Identify which cell holds the provided text, then report its (x, y) central coordinate. 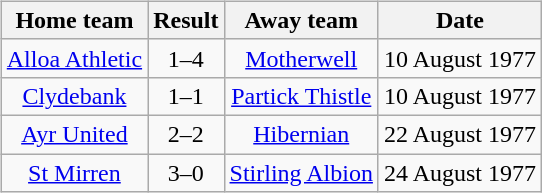
Clydebank (74, 96)
1–1 (186, 96)
1–4 (186, 58)
Stirling Albion (301, 173)
2–2 (186, 134)
Alloa Athletic (74, 58)
Home team (74, 20)
Hibernian (301, 134)
Away team (301, 20)
22 August 1977 (460, 134)
Date (460, 20)
Result (186, 20)
Motherwell (301, 58)
Ayr United (74, 134)
24 August 1977 (460, 173)
St Mirren (74, 173)
3–0 (186, 173)
Partick Thistle (301, 96)
